Determine the (x, y) coordinate at the center of the cell enclosing the given text.  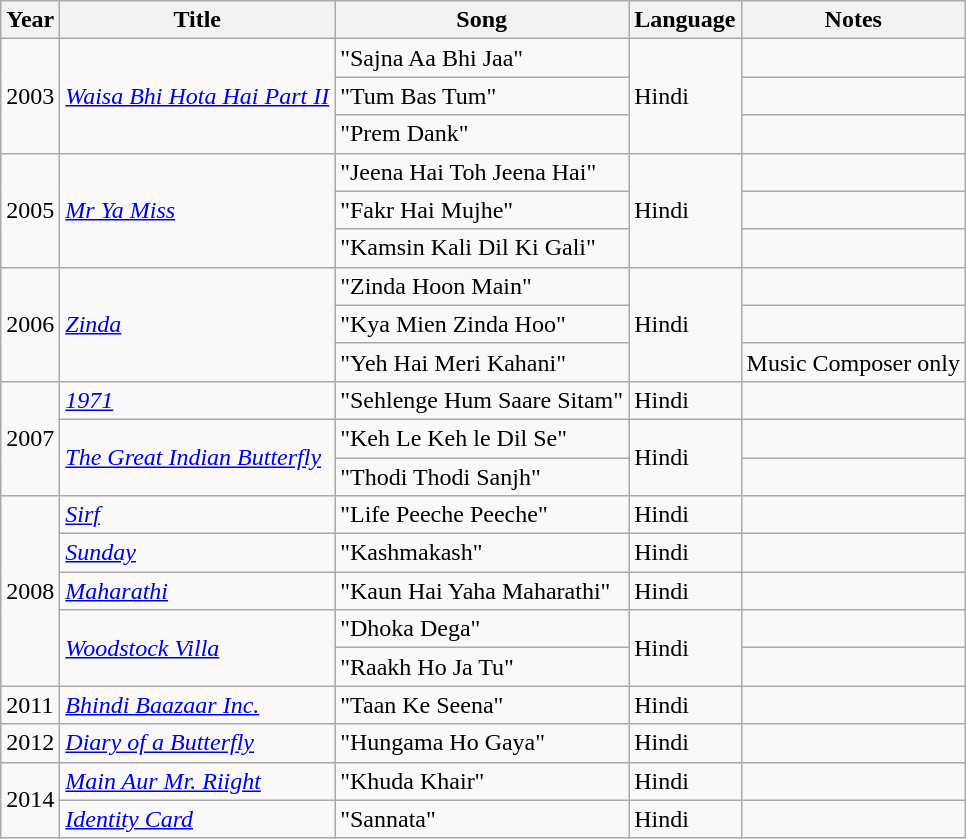
Bhindi Baazaar Inc. (198, 705)
Year (30, 20)
"Zinda Hoon Main" (482, 286)
"Kashmakash" (482, 553)
"Yeh Hai Meri Kahani" (482, 362)
Music Composer only (853, 362)
"Dhoka Dega" (482, 629)
"Kya Mien Zinda Hoo" (482, 324)
Woodstock Villa (198, 648)
Diary of a Butterfly (198, 743)
"Khuda Khair" (482, 781)
"Life Peeche Peeche" (482, 515)
"Fakr Hai Mujhe" (482, 210)
"Sajna Aa Bhi Jaa" (482, 58)
"Hungama Ho Gaya" (482, 743)
Identity Card (198, 819)
2006 (30, 324)
Zinda (198, 324)
Main Aur Mr. Riight (198, 781)
"Jeena Hai Toh Jeena Hai" (482, 172)
2007 (30, 438)
2008 (30, 591)
"Keh Le Keh le Dil Se" (482, 438)
"Sehlenge Hum Saare Sitam" (482, 400)
Song (482, 20)
"Sannata" (482, 819)
"Raakh Ho Ja Tu" (482, 667)
Waisa Bhi Hota Hai Part II (198, 96)
"Prem Dank" (482, 134)
2012 (30, 743)
"Tum Bas Tum" (482, 96)
2011 (30, 705)
Notes (853, 20)
The Great Indian Butterfly (198, 457)
"Taan Ke Seena" (482, 705)
2005 (30, 210)
1971 (198, 400)
Language (685, 20)
"Kamsin Kali Dil Ki Gali" (482, 248)
"Thodi Thodi Sanjh" (482, 477)
Mr Ya Miss (198, 210)
2003 (30, 96)
"Kaun Hai Yaha Maharathi" (482, 591)
Title (198, 20)
Maharathi (198, 591)
2014 (30, 800)
Sirf (198, 515)
Sunday (198, 553)
